Provide the [X, Y] coordinate of the cell's center where the given text is located.  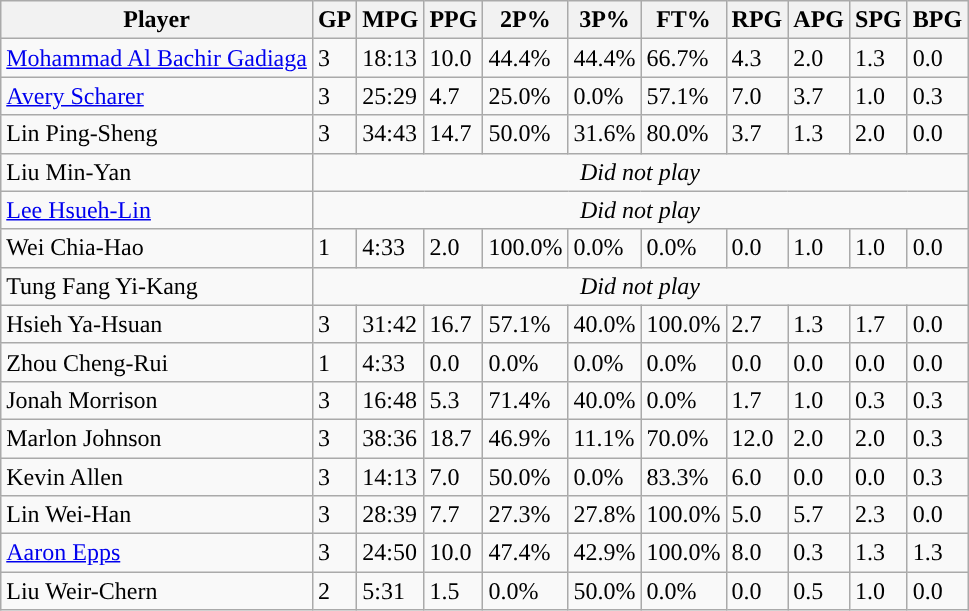
25.0% [526, 96]
83.3% [684, 477]
8.0 [757, 553]
Avery Scharer [157, 96]
31:42 [390, 324]
14.7 [454, 134]
27.3% [526, 515]
6.0 [757, 477]
FT% [684, 20]
0.5 [819, 591]
Zhou Cheng-Rui [157, 362]
Liu Min-Yan [157, 172]
Jonah Morrison [157, 400]
7.7 [454, 515]
BPG [937, 20]
Tung Fang Yi-Kang [157, 286]
2 [334, 591]
3P% [604, 20]
18:13 [390, 58]
16.7 [454, 324]
Lin Wei-Han [157, 515]
RPG [757, 20]
42.9% [604, 553]
27.8% [604, 515]
46.9% [526, 438]
Liu Weir-Chern [157, 591]
2.7 [757, 324]
70.0% [684, 438]
APG [819, 20]
GP [334, 20]
4.7 [454, 96]
12.0 [757, 438]
34:43 [390, 134]
1.5 [454, 591]
71.4% [526, 400]
MPG [390, 20]
Aaron Epps [157, 553]
Hsieh Ya-Hsuan [157, 324]
16:48 [390, 400]
Mohammad Al Bachir Gadiaga [157, 58]
5.3 [454, 400]
SPG [879, 20]
18.7 [454, 438]
66.7% [684, 58]
80.0% [684, 134]
2P% [526, 20]
Wei Chia-Hao [157, 248]
11.1% [604, 438]
Player [157, 20]
Marlon Johnson [157, 438]
38:36 [390, 438]
Lee Hsueh-Lin [157, 210]
Kevin Allen [157, 477]
31.6% [604, 134]
28:39 [390, 515]
47.4% [526, 553]
14:13 [390, 477]
PPG [454, 20]
25:29 [390, 96]
2.3 [879, 515]
24:50 [390, 553]
5:31 [390, 591]
5.0 [757, 515]
4.3 [757, 58]
5.7 [819, 515]
Lin Ping-Sheng [157, 134]
